Determine the [X, Y] coordinate at the center of the cell enclosing the given text.  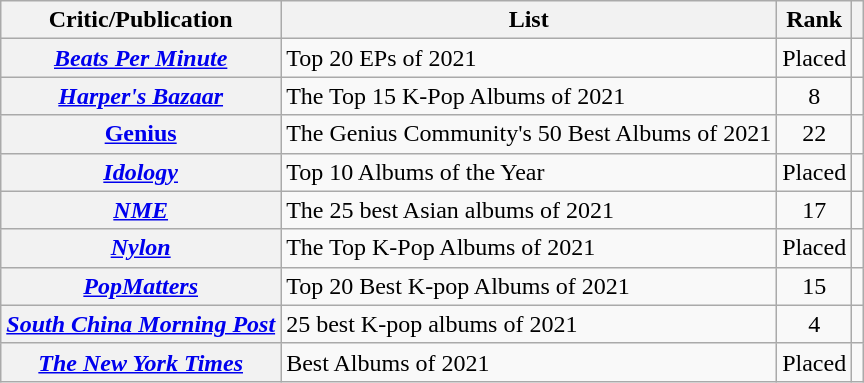
17 [814, 210]
Critic/Publication [141, 20]
Best Albums of 2021 [529, 362]
4 [814, 324]
Genius [141, 134]
Harper's Bazaar [141, 96]
Beats Per Minute [141, 58]
The 25 best Asian albums of 2021 [529, 210]
Idology [141, 172]
Rank [814, 20]
Top 20 EPs of 2021 [529, 58]
The Genius Community's 50 Best Albums of 2021 [529, 134]
South China Morning Post [141, 324]
List [529, 20]
The New York Times [141, 362]
8 [814, 96]
25 best K-pop albums of 2021 [529, 324]
PopMatters [141, 286]
The Top K-Pop Albums of 2021 [529, 248]
The Top 15 K-Pop Albums of 2021 [529, 96]
Nylon [141, 248]
15 [814, 286]
Top 20 Best K-pop Albums of 2021 [529, 286]
Top 10 Albums of the Year [529, 172]
NME [141, 210]
22 [814, 134]
